Output the (x, y) coordinate of the center of the cell containing the given text.  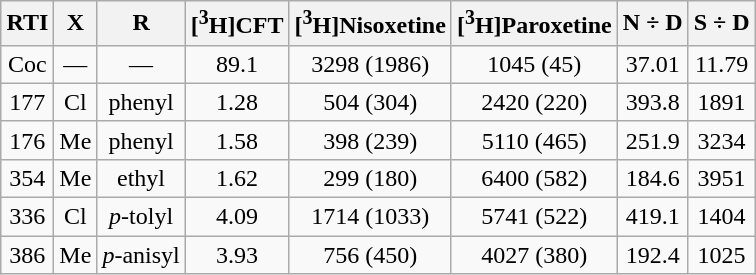
S ÷ D (722, 24)
89.1 (237, 64)
[3H]Paroxetine (534, 24)
756 (450) (370, 255)
4027 (380) (534, 255)
1025 (722, 255)
4.09 (237, 217)
504 (304) (370, 102)
1714 (1033) (370, 217)
6400 (582) (534, 178)
1.28 (237, 102)
2420 (220) (534, 102)
p-anisyl (141, 255)
1891 (722, 102)
184.6 (652, 178)
1.58 (237, 140)
R (141, 24)
RTI (28, 24)
Coc (28, 64)
3234 (722, 140)
336 (28, 217)
[3H]Nisoxetine (370, 24)
ethyl (141, 178)
p-tolyl (141, 217)
299 (180) (370, 178)
1404 (722, 217)
11.79 (722, 64)
5110 (465) (534, 140)
[3H]CFT (237, 24)
37.01 (652, 64)
1.62 (237, 178)
3.93 (237, 255)
393.8 (652, 102)
192.4 (652, 255)
3298 (1986) (370, 64)
398 (239) (370, 140)
1045 (45) (534, 64)
3951 (722, 178)
419.1 (652, 217)
251.9 (652, 140)
176 (28, 140)
177 (28, 102)
354 (28, 178)
N ÷ D (652, 24)
386 (28, 255)
X (76, 24)
5741 (522) (534, 217)
